From the cell containing the given text, extract its center point as [x, y] coordinate. 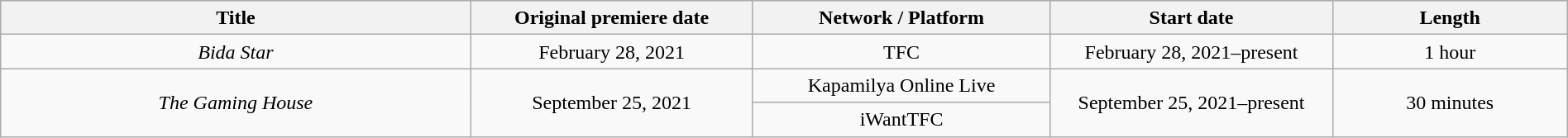
TFC [901, 51]
Bida Star [236, 51]
Length [1450, 18]
September 25, 2021 [612, 102]
The Gaming House [236, 102]
February 28, 2021 [612, 51]
February 28, 2021–present [1191, 51]
30 minutes [1450, 102]
Kapamilya Online Live [901, 86]
Start date [1191, 18]
iWantTFC [901, 119]
Original premiere date [612, 18]
1 hour [1450, 51]
Title [236, 18]
Network / Platform [901, 18]
September 25, 2021–present [1191, 102]
